Output the (X, Y) coordinate of the center of the cell containing the given text.  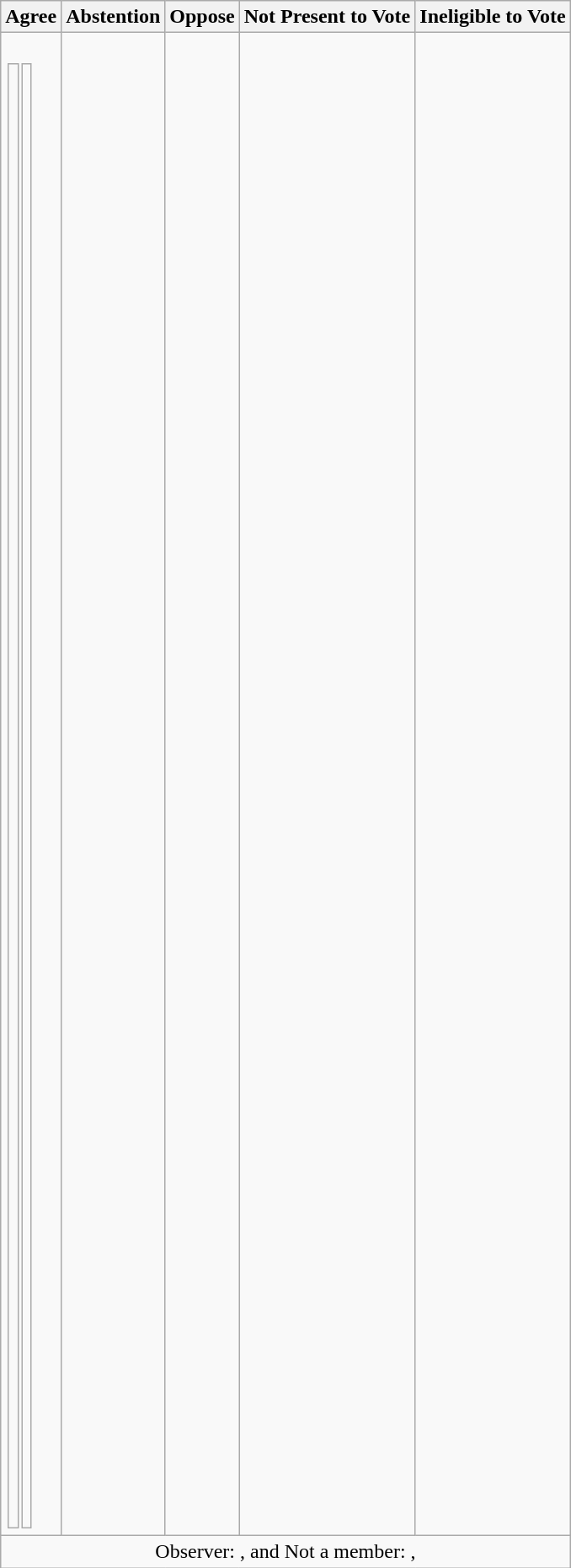
Abstention (113, 17)
Not Present to Vote (327, 17)
Oppose (202, 17)
Observer: , and Not a member: , (285, 1551)
Agree (31, 17)
Ineligible to Vote (493, 17)
